Search for the cell housing the specified text and yield its [x, y] center coordinate. 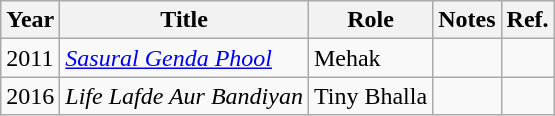
Tiny Bhalla [370, 96]
Title [184, 20]
Life Lafde Aur Bandiyan [184, 96]
2016 [30, 96]
Mehak [370, 58]
Notes [467, 20]
Year [30, 20]
Role [370, 20]
Ref. [528, 20]
Sasural Genda Phool [184, 58]
2011 [30, 58]
